Identify which cell holds the provided text, then report its (X, Y) central coordinate. 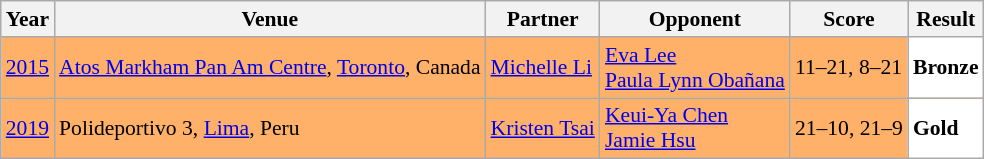
Michelle Li (543, 68)
Venue (270, 19)
Year (28, 19)
Opponent (695, 19)
Polideportivo 3, Lima, Peru (270, 128)
Score (849, 19)
Gold (946, 128)
2015 (28, 68)
Kristen Tsai (543, 128)
Bronze (946, 68)
11–21, 8–21 (849, 68)
Partner (543, 19)
Atos Markham Pan Am Centre, Toronto, Canada (270, 68)
Eva Lee Paula Lynn Obañana (695, 68)
Keui-Ya Chen Jamie Hsu (695, 128)
Result (946, 19)
2019 (28, 128)
21–10, 21–9 (849, 128)
